Find where the given text appears and provide that cell's center as (x, y) coordinate. 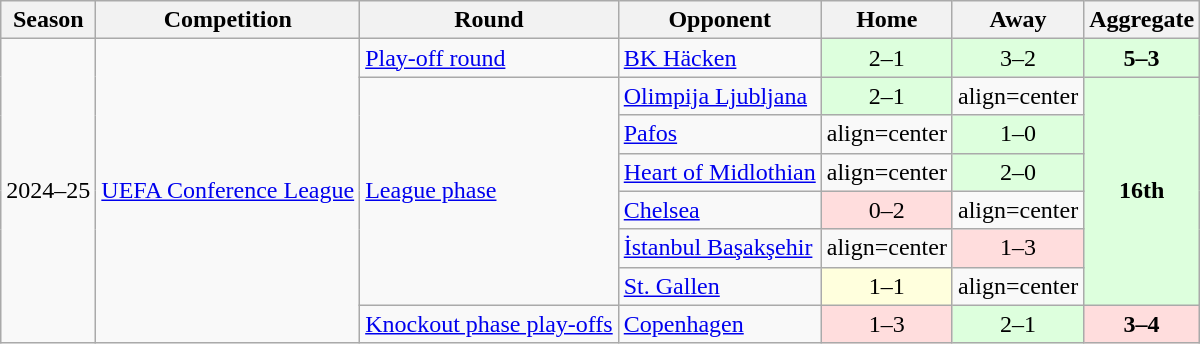
Play-off round (490, 58)
Pafos (720, 134)
3–2 (1018, 58)
1–1 (886, 286)
2024–25 (48, 191)
Heart of Midlothian (720, 172)
League phase (490, 191)
Copenhagen (720, 324)
Knockout phase play-offs (490, 324)
Chelsea (720, 210)
3–4 (1142, 324)
Competition (228, 20)
Opponent (720, 20)
Aggregate (1142, 20)
Round (490, 20)
0–2 (886, 210)
Home (886, 20)
5–3 (1142, 58)
Season (48, 20)
Away (1018, 20)
İstanbul Başakşehir (720, 248)
Olimpija Ljubljana (720, 96)
UEFA Conference League (228, 191)
16th (1142, 191)
1–0 (1018, 134)
2–0 (1018, 172)
BK Häcken (720, 58)
St. Gallen (720, 286)
